Search for the cell housing the specified text and yield its (x, y) center coordinate. 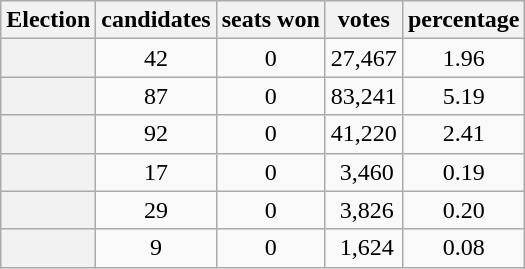
41,220 (364, 134)
votes (364, 20)
29 (156, 210)
27,467 (364, 58)
0.20 (464, 210)
2.41 (464, 134)
92 (156, 134)
seats won (270, 20)
5.19 (464, 96)
0.08 (464, 248)
1,624 (364, 248)
Election (48, 20)
3,460 (364, 172)
candidates (156, 20)
87 (156, 96)
17 (156, 172)
1.96 (464, 58)
3,826 (364, 210)
83,241 (364, 96)
0.19 (464, 172)
42 (156, 58)
9 (156, 248)
percentage (464, 20)
